Pinpoint the cell where the given text exists, returning its (X, Y) midpoint coordinate. 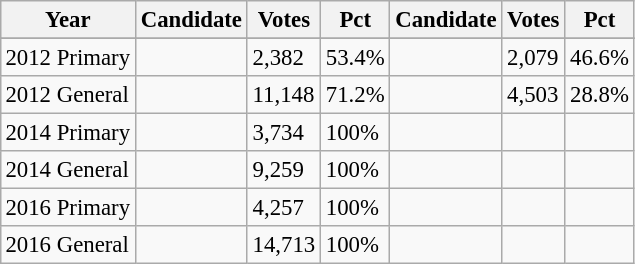
Year (68, 20)
9,259 (284, 170)
4,503 (534, 95)
2,382 (284, 57)
2012 General (68, 95)
53.4% (356, 57)
71.2% (356, 95)
14,713 (284, 245)
46.6% (600, 57)
2014 General (68, 170)
2,079 (534, 57)
2016 Primary (68, 208)
3,734 (284, 133)
2014 Primary (68, 133)
11,148 (284, 95)
4,257 (284, 208)
2012 Primary (68, 57)
2016 General (68, 245)
28.8% (600, 95)
